Search for the cell housing the specified text and yield its [x, y] center coordinate. 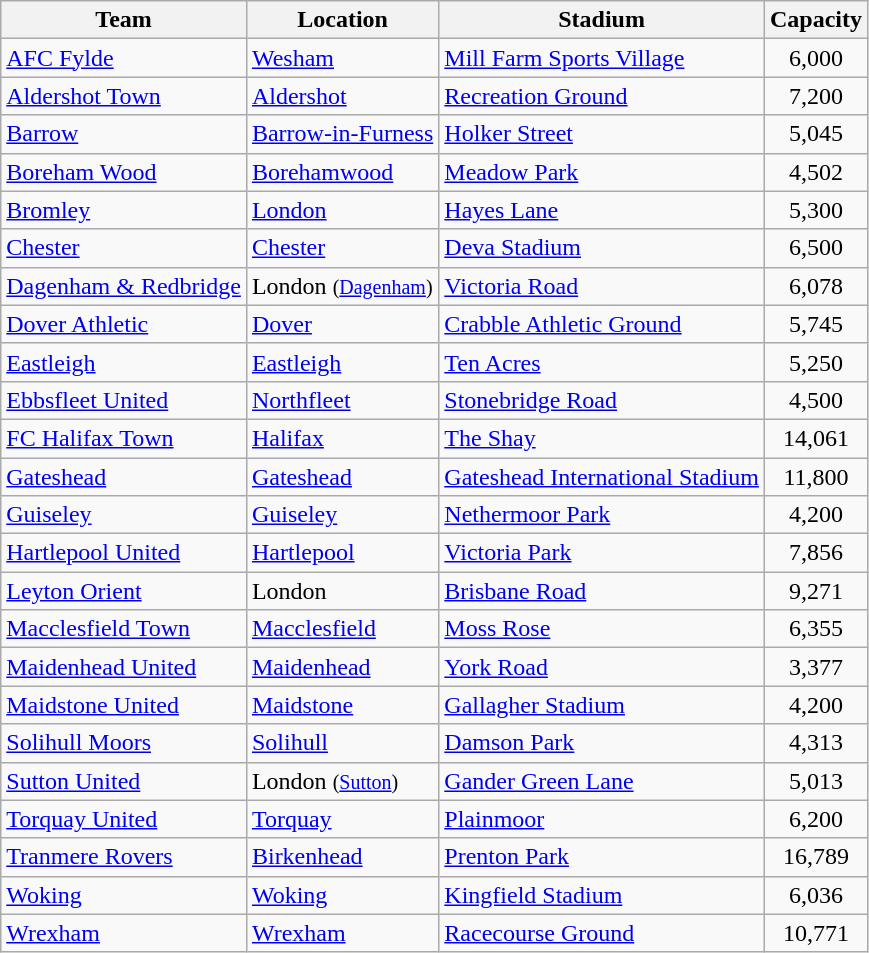
The Shay [602, 438]
Victoria Road [602, 286]
Dover Athletic [124, 324]
14,061 [816, 438]
Gallagher Stadium [602, 705]
Mill Farm Sports Village [602, 58]
Maidstone [342, 705]
Hartlepool [342, 553]
Maidenhead [342, 667]
5,045 [816, 134]
Aldershot Town [124, 96]
Ten Acres [602, 362]
Maidstone United [124, 705]
5,300 [816, 210]
York Road [602, 667]
Stadium [602, 20]
6,036 [816, 895]
Bromley [124, 210]
Prenton Park [602, 857]
Hayes Lane [602, 210]
Birkenhead [342, 857]
Dagenham & Redbridge [124, 286]
10,771 [816, 933]
Deva Stadium [602, 248]
Racecourse Ground [602, 933]
9,271 [816, 591]
Borehamwood [342, 172]
Barrow [124, 134]
6,000 [816, 58]
Sutton United [124, 781]
3,377 [816, 667]
Ebbsfleet United [124, 400]
Leyton Orient [124, 591]
London (Sutton) [342, 781]
Macclesfield [342, 629]
Gander Green Lane [602, 781]
4,502 [816, 172]
Maidenhead United [124, 667]
Torquay [342, 819]
FC Halifax Town [124, 438]
Meadow Park [602, 172]
5,250 [816, 362]
Torquay United [124, 819]
Moss Rose [602, 629]
Solihull Moors [124, 743]
Nethermoor Park [602, 515]
6,200 [816, 819]
Damson Park [602, 743]
Capacity [816, 20]
6,078 [816, 286]
Dover [342, 324]
Team [124, 20]
Kingfield Stadium [602, 895]
Wesham [342, 58]
Solihull [342, 743]
London (Dagenham) [342, 286]
Stonebridge Road [602, 400]
7,856 [816, 553]
Brisbane Road [602, 591]
4,500 [816, 400]
Location [342, 20]
Tranmere Rovers [124, 857]
Barrow-in-Furness [342, 134]
Plainmoor [602, 819]
Macclesfield Town [124, 629]
Crabble Athletic Ground [602, 324]
16,789 [816, 857]
Aldershot [342, 96]
11,800 [816, 477]
Boreham Wood [124, 172]
Victoria Park [602, 553]
4,313 [816, 743]
7,200 [816, 96]
5,013 [816, 781]
6,500 [816, 248]
Halifax [342, 438]
Northfleet [342, 400]
Holker Street [602, 134]
5,745 [816, 324]
6,355 [816, 629]
Recreation Ground [602, 96]
Gateshead International Stadium [602, 477]
AFC Fylde [124, 58]
Hartlepool United [124, 553]
